Scan for the cell matching the given text and deliver its (x, y) coordinate at center. 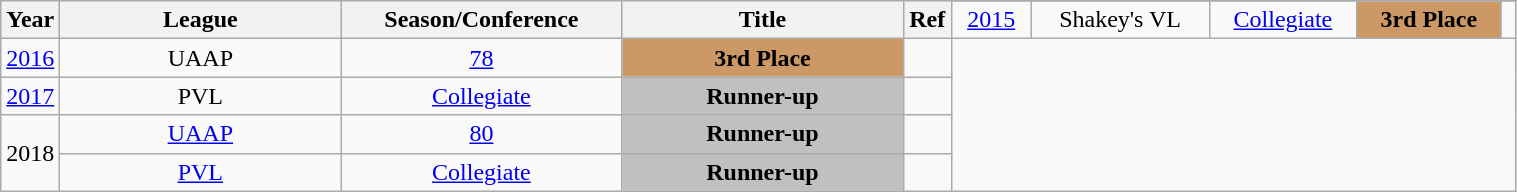
Shakey's VL (1120, 20)
Year (30, 20)
80 (482, 134)
Title (762, 20)
78 (482, 58)
League (200, 20)
Ref (928, 20)
2016 (30, 58)
2018 (30, 153)
Season/Conference (482, 20)
2015 (992, 20)
2017 (30, 96)
